Capture the cell that displays the provided text and extract its [X, Y] central coordinate. 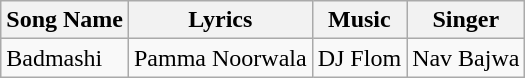
Song Name [65, 20]
Singer [466, 20]
Badmashi [65, 58]
DJ Flom [359, 58]
Nav Bajwa [466, 58]
Pamma Noorwala [220, 58]
Music [359, 20]
Lyrics [220, 20]
